Scan for the cell matching the given text and deliver its [x, y] coordinate at center. 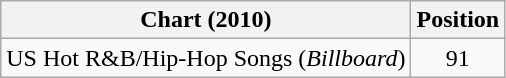
Chart (2010) [206, 20]
91 [458, 58]
US Hot R&B/Hip-Hop Songs (Billboard) [206, 58]
Position [458, 20]
